Identify which cell holds the provided text, then report its (X, Y) central coordinate. 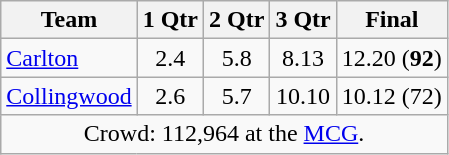
Carlton (69, 58)
8.13 (303, 58)
10.10 (303, 96)
Collingwood (69, 96)
Crowd: 112,964 at the MCG. (224, 134)
1 Qtr (170, 20)
12.20 (92) (392, 58)
2.6 (170, 96)
Final (392, 20)
2.4 (170, 58)
Team (69, 20)
2 Qtr (237, 20)
5.8 (237, 58)
10.12 (72) (392, 96)
5.7 (237, 96)
3 Qtr (303, 20)
